Return the (x, y) coordinate for the center point of the cell that contains the specified text.  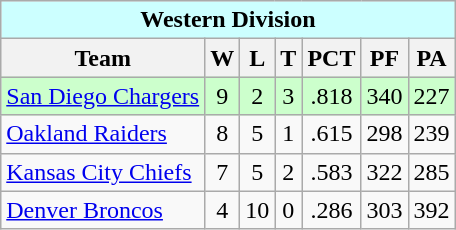
PA (432, 58)
3 (288, 96)
Team (103, 58)
285 (432, 172)
Kansas City Chiefs (103, 172)
392 (432, 210)
303 (384, 210)
.583 (332, 172)
322 (384, 172)
239 (432, 134)
227 (432, 96)
.818 (332, 96)
298 (384, 134)
L (258, 58)
Western Division (228, 20)
.286 (332, 210)
Oakland Raiders (103, 134)
0 (288, 210)
340 (384, 96)
1 (288, 134)
W (222, 58)
7 (222, 172)
8 (222, 134)
San Diego Chargers (103, 96)
T (288, 58)
4 (222, 210)
PCT (332, 58)
PF (384, 58)
.615 (332, 134)
Denver Broncos (103, 210)
9 (222, 96)
10 (258, 210)
